Identify which cell holds the provided text, then report its (x, y) central coordinate. 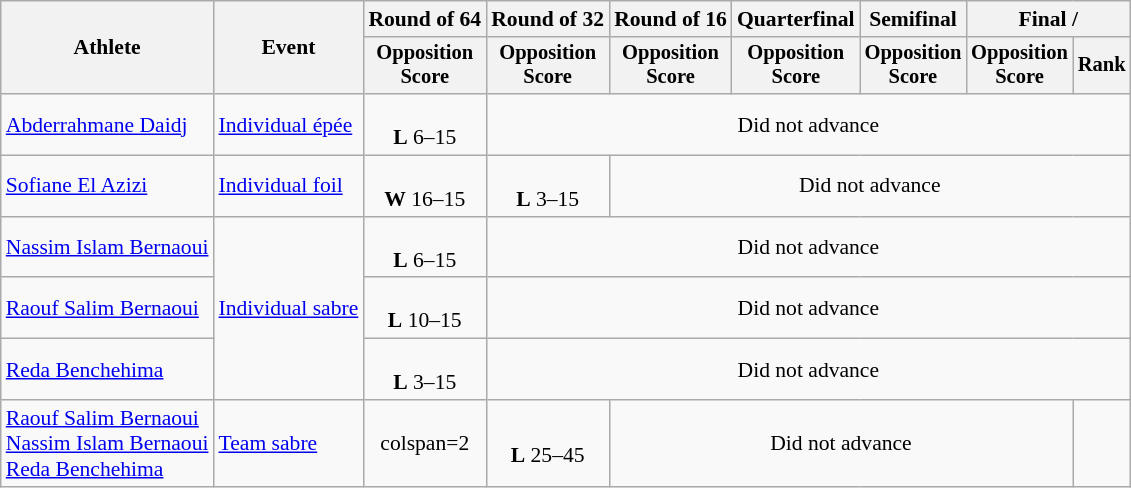
L 25–45 (548, 444)
colspan=2 (424, 444)
Reda Benchehima (108, 370)
Quarterfinal (796, 19)
Round of 32 (548, 19)
Sofiane El Azizi (108, 186)
Raouf Salim BernaouiNassim Islam BernaouiReda Benchehima (108, 444)
Team sabre (289, 444)
Final / (1048, 19)
Abderrahmane Daidj (108, 124)
Event (289, 48)
Raouf Salim Bernaoui (108, 308)
Athlete (108, 48)
Nassim Islam Bernaoui (108, 248)
L 10–15 (424, 308)
Individual foil (289, 186)
Individual sabre (289, 308)
Individual épée (289, 124)
Round of 16 (670, 19)
Round of 64 (424, 19)
Semifinal (914, 19)
Rank (1102, 66)
W 16–15 (424, 186)
